Return the (x, y) coordinate for the center point of the cell that contains the specified text.  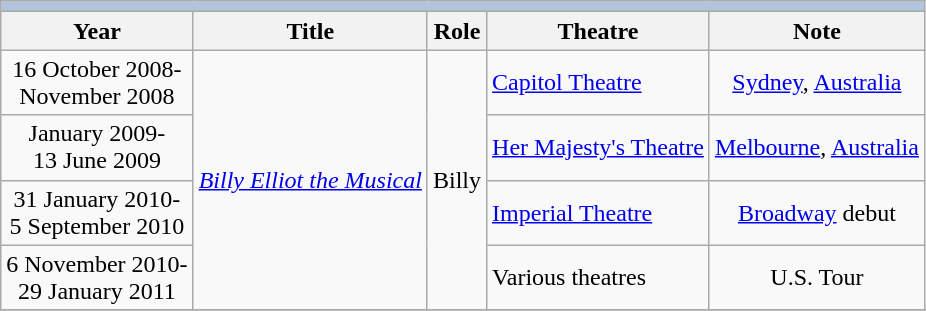
Title (310, 31)
Year (97, 31)
31 January 2010-5 September 2010 (97, 212)
Note (816, 31)
16 October 2008-November 2008 (97, 82)
Billy Elliot the Musical (310, 180)
Billy (456, 180)
Imperial Theatre (598, 212)
U.S. Tour (816, 278)
6 November 2010-29 January 2011 (97, 278)
Sydney, Australia (816, 82)
Her Majesty's Theatre (598, 148)
Melbourne, Australia (816, 148)
Broadway debut (816, 212)
Theatre (598, 31)
January 2009-13 June 2009 (97, 148)
Various theatres (598, 278)
Role (456, 31)
Capitol Theatre (598, 82)
